Detect which cell encompasses the target text, then output its (x, y) center coordinate. 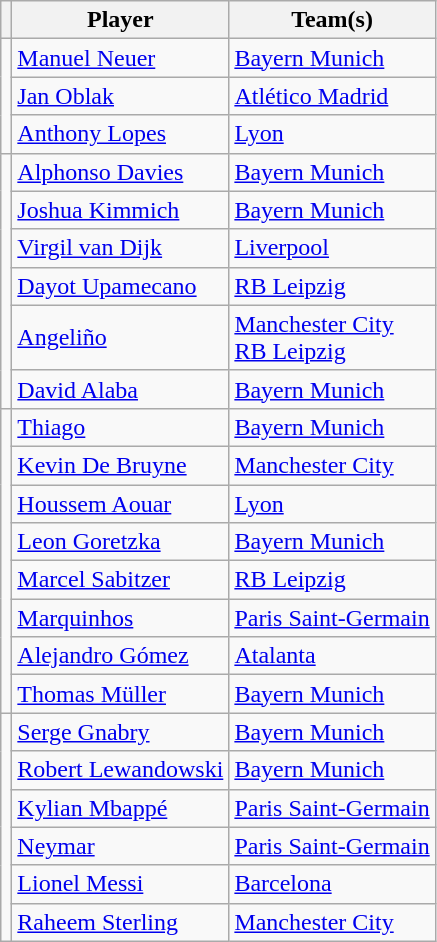
David Alaba (120, 389)
Jan Oblak (120, 96)
Dayot Upamecano (120, 286)
Angeliño (120, 338)
Marquinhos (120, 618)
Manchester City RB Leipzig (332, 338)
Virgil van Dijk (120, 248)
Barcelona (332, 884)
Neymar (120, 846)
Kevin De Bruyne (120, 465)
Thiago (120, 427)
Atalanta (332, 656)
Robert Lewandowski (120, 770)
Alejandro Gómez (120, 656)
Liverpool (332, 248)
Team(s) (332, 20)
Player (120, 20)
Leon Goretzka (120, 542)
Lionel Messi (120, 884)
Serge Gnabry (120, 732)
Thomas Müller (120, 694)
Atlético Madrid (332, 96)
Joshua Kimmich (120, 210)
Marcel Sabitzer (120, 580)
Houssem Aouar (120, 503)
Alphonso Davies (120, 172)
Raheem Sterling (120, 922)
Manuel Neuer (120, 58)
Anthony Lopes (120, 134)
Kylian Mbappé (120, 808)
